From the cell containing the given text, extract its center point as (x, y) coordinate. 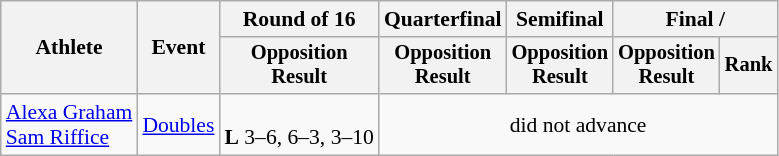
Semifinal (560, 19)
Final / (695, 19)
Quarterfinal (443, 19)
Rank (749, 66)
did not advance (578, 124)
Doubles (178, 124)
Event (178, 48)
L 3–6, 6–3, 3–10 (298, 124)
Alexa GrahamSam Riffice (70, 124)
Round of 16 (298, 19)
Athlete (70, 48)
